Return the (x, y) coordinate for the center point of the cell that contains the specified text.  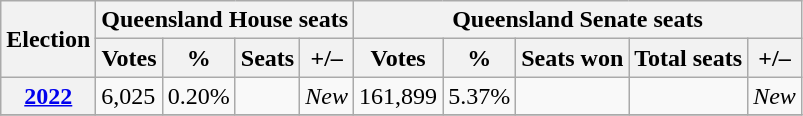
0.20% (198, 96)
6,025 (129, 96)
5.37% (480, 96)
Queensland Senate seats (578, 20)
161,899 (398, 96)
Seats (267, 58)
Total seats (688, 58)
Seats won (572, 58)
Election (48, 39)
Queensland House seats (225, 20)
2022 (48, 96)
